Return the (X, Y) coordinate for the center point of the cell that contains the specified text.  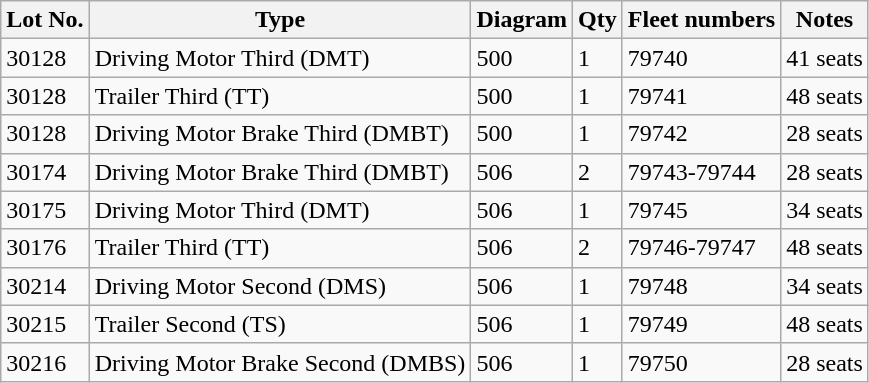
79748 (701, 286)
Trailer Second (TS) (280, 324)
79741 (701, 96)
30214 (45, 286)
79745 (701, 210)
Qty (598, 20)
30175 (45, 210)
79740 (701, 58)
79746-79747 (701, 248)
79749 (701, 324)
Type (280, 20)
Lot No. (45, 20)
30215 (45, 324)
Diagram (522, 20)
Fleet numbers (701, 20)
30174 (45, 172)
79750 (701, 362)
30216 (45, 362)
79742 (701, 134)
79743-79744 (701, 172)
Driving Motor Brake Second (DMBS) (280, 362)
Notes (825, 20)
30176 (45, 248)
41 seats (825, 58)
Driving Motor Second (DMS) (280, 286)
